From the cell containing the given text, extract its center point as (x, y) coordinate. 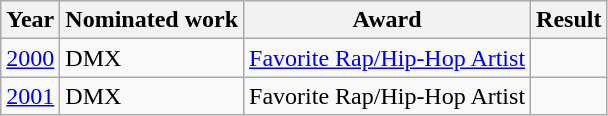
Year (30, 20)
Award (388, 20)
2000 (30, 58)
2001 (30, 96)
Nominated work (152, 20)
Result (569, 20)
